Locate the cell with the specified text and output its [X, Y] center coordinate. 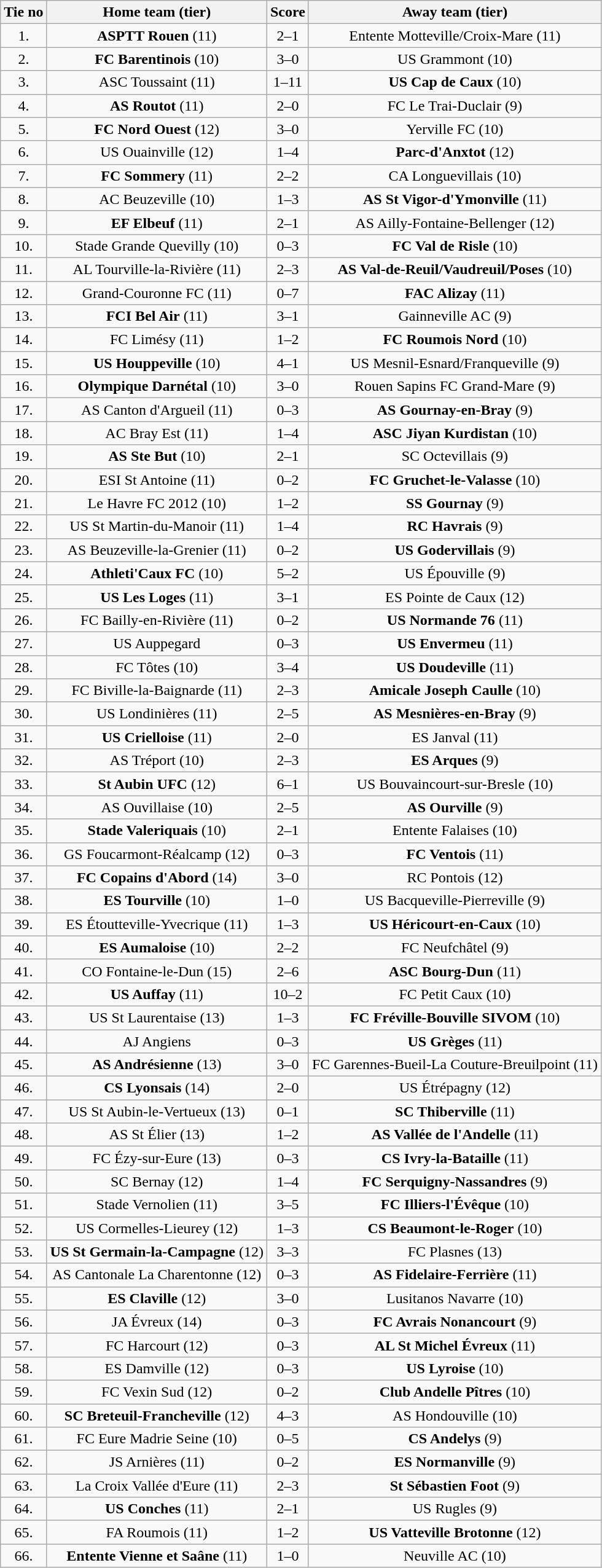
10. [23, 246]
26. [23, 620]
30. [23, 714]
0–5 [287, 1439]
FC Eure Madrie Seine (10) [157, 1439]
59. [23, 1392]
10–2 [287, 994]
12. [23, 293]
55. [23, 1298]
57. [23, 1345]
3–5 [287, 1205]
36. [23, 854]
US Les Loges (11) [157, 597]
FC Illiers-l'Évêque (10) [455, 1205]
31. [23, 737]
US Auppegard [157, 643]
48. [23, 1135]
6. [23, 152]
2. [23, 59]
52. [23, 1228]
56. [23, 1322]
49. [23, 1158]
FA Roumois (11) [157, 1532]
AS Routot (11) [157, 106]
US St Aubin-le-Vertueux (13) [157, 1111]
US Envermeu (11) [455, 643]
3–4 [287, 667]
FC Fréville-Bouville SIVOM (10) [455, 1017]
25. [23, 597]
RC Havrais (9) [455, 527]
US Doudeville (11) [455, 667]
AC Beuzeville (10) [157, 199]
US Grèges (11) [455, 1041]
FC Petit Caux (10) [455, 994]
SS Gournay (9) [455, 503]
US Bacqueville-Pierreville (9) [455, 901]
0–1 [287, 1111]
16. [23, 386]
42. [23, 994]
AS Val-de-Reuil/Vaudreuil/Poses (10) [455, 269]
EF Elbeuf (11) [157, 222]
65. [23, 1532]
ES Étoutteville-Yvecrique (11) [157, 924]
4–3 [287, 1415]
58. [23, 1368]
3–3 [287, 1252]
AS Gournay-en-Bray (9) [455, 410]
SC Breteuil-Francheville (12) [157, 1415]
53. [23, 1252]
7. [23, 176]
0–7 [287, 293]
46. [23, 1088]
SC Thiberville (11) [455, 1111]
FC Nord Ouest (12) [157, 129]
9. [23, 222]
AS Hondouville (10) [455, 1415]
1. [23, 36]
US Cap de Caux (10) [455, 82]
US Godervillais (9) [455, 550]
Parc-d'Anxtot (12) [455, 152]
Score [287, 12]
AS St Élier (13) [157, 1135]
Club Andelle Pîtres (10) [455, 1392]
Entente Motteville/Croix-Mare (11) [455, 36]
AS Cantonale La Charentonne (12) [157, 1275]
US Houppeville (10) [157, 363]
AJ Angiens [157, 1041]
Yerville FC (10) [455, 129]
FC Gruchet-le-Valasse (10) [455, 480]
US Londinières (11) [157, 714]
FC Copains d'Abord (14) [157, 877]
60. [23, 1415]
FC Garennes-Bueil-La Couture-Breuilpoint (11) [455, 1065]
ES Arques (9) [455, 761]
Entente Falaises (10) [455, 831]
Entente Vienne et Saâne (11) [157, 1556]
ASPTT Rouen (11) [157, 36]
FC Biville-la-Baignarde (11) [157, 691]
Amicale Joseph Caulle (10) [455, 691]
US Vatteville Brotonne (12) [455, 1532]
8. [23, 199]
15. [23, 363]
FC Vexin Sud (12) [157, 1392]
FC Sommery (11) [157, 176]
50. [23, 1182]
FCI Bel Air (11) [157, 316]
5–2 [287, 573]
US Ouainville (12) [157, 152]
FAC Alizay (11) [455, 293]
ES Pointe de Caux (12) [455, 597]
ES Damville (12) [157, 1368]
FC Limésy (11) [157, 340]
US Normande 76 (11) [455, 620]
SC Bernay (12) [157, 1182]
FC Neufchâtel (9) [455, 947]
Tie no [23, 12]
AS Andrésienne (13) [157, 1065]
AS Fidelaire-Ferrière (11) [455, 1275]
US St Laurentaise (13) [157, 1017]
ES Tourville (10) [157, 901]
AL St Michel Évreux (11) [455, 1345]
ESI St Antoine (11) [157, 480]
45. [23, 1065]
AS St Vigor-d'Ymonville (11) [455, 199]
FC Ventois (11) [455, 854]
32. [23, 761]
ASC Bourg-Dun (11) [455, 971]
US Étrépagny (12) [455, 1088]
22. [23, 527]
14. [23, 340]
43. [23, 1017]
64. [23, 1509]
Stade Valeriquais (10) [157, 831]
54. [23, 1275]
Lusitanos Navarre (10) [455, 1298]
FC Val de Risle (10) [455, 246]
Le Havre FC 2012 (10) [157, 503]
St Sébastien Foot (9) [455, 1486]
AC Bray Est (11) [157, 433]
FC Avrais Nonancourt (9) [455, 1322]
AS Canton d'Argueil (11) [157, 410]
66. [23, 1556]
US Bouvaincourt-sur-Bresle (10) [455, 784]
RC Pontois (12) [455, 877]
CS Beaumont-le-Roger (10) [455, 1228]
AS Ourville (9) [455, 807]
Away team (tier) [455, 12]
AS Ouvillaise (10) [157, 807]
2–6 [287, 971]
ASC Jiyan Kurdistan (10) [455, 433]
Stade Vernolien (11) [157, 1205]
AS Ailly-Fontaine-Bellenger (12) [455, 222]
6–1 [287, 784]
FC Plasnes (13) [455, 1252]
ES Claville (12) [157, 1298]
38. [23, 901]
40. [23, 947]
13. [23, 316]
FC Le Trai-Duclair (9) [455, 106]
21. [23, 503]
41. [23, 971]
4–1 [287, 363]
5. [23, 129]
47. [23, 1111]
US Conches (11) [157, 1509]
33. [23, 784]
SC Octevillais (9) [455, 457]
Neuville AC (10) [455, 1556]
JA Évreux (14) [157, 1322]
FC Roumois Nord (10) [455, 340]
US Héricourt-en-Caux (10) [455, 924]
4. [23, 106]
44. [23, 1041]
US Auffay (11) [157, 994]
35. [23, 831]
AS Vallée de l'Andelle (11) [455, 1135]
19. [23, 457]
28. [23, 667]
34. [23, 807]
AS Tréport (10) [157, 761]
Olympique Darnétal (10) [157, 386]
Athleti'Caux FC (10) [157, 573]
AS Ste But (10) [157, 457]
1–11 [287, 82]
Home team (tier) [157, 12]
ASC Toussaint (11) [157, 82]
AS Mesnières-en-Bray (9) [455, 714]
11. [23, 269]
20. [23, 480]
AS Beuzeville-la-Grenier (11) [157, 550]
Stade Grande Quevilly (10) [157, 246]
AL Tourville-la-Rivière (11) [157, 269]
Grand-Couronne FC (11) [157, 293]
US Lyroise (10) [455, 1368]
23. [23, 550]
US St Germain-la-Campagne (12) [157, 1252]
FC Ézy-sur-Eure (13) [157, 1158]
18. [23, 433]
27. [23, 643]
Rouen Sapins FC Grand-Mare (9) [455, 386]
39. [23, 924]
51. [23, 1205]
FC Barentinois (10) [157, 59]
St Aubin UFC (12) [157, 784]
CA Longuevillais (10) [455, 176]
Gainneville AC (9) [455, 316]
CS Andelys (9) [455, 1439]
FC Bailly-en-Rivière (11) [157, 620]
US Grammont (10) [455, 59]
FC Tôtes (10) [157, 667]
37. [23, 877]
FC Serquigny-Nassandres (9) [455, 1182]
FC Harcourt (12) [157, 1345]
CO Fontaine-le-Dun (15) [157, 971]
GS Foucarmont-Réalcamp (12) [157, 854]
17. [23, 410]
ES Aumaloise (10) [157, 947]
ES Normanville (9) [455, 1462]
CS Ivry-la-Bataille (11) [455, 1158]
US St Martin-du-Manoir (11) [157, 527]
La Croix Vallée d'Eure (11) [157, 1486]
JS Arnières (11) [157, 1462]
ES Janval (11) [455, 737]
US Rugles (9) [455, 1509]
63. [23, 1486]
US Épouville (9) [455, 573]
CS Lyonsais (14) [157, 1088]
US Crielloise (11) [157, 737]
61. [23, 1439]
US Cormelles-Lieurey (12) [157, 1228]
29. [23, 691]
62. [23, 1462]
24. [23, 573]
3. [23, 82]
US Mesnil-Esnard/Franqueville (9) [455, 363]
